Locate the cell with the specified text and output its (X, Y) center coordinate. 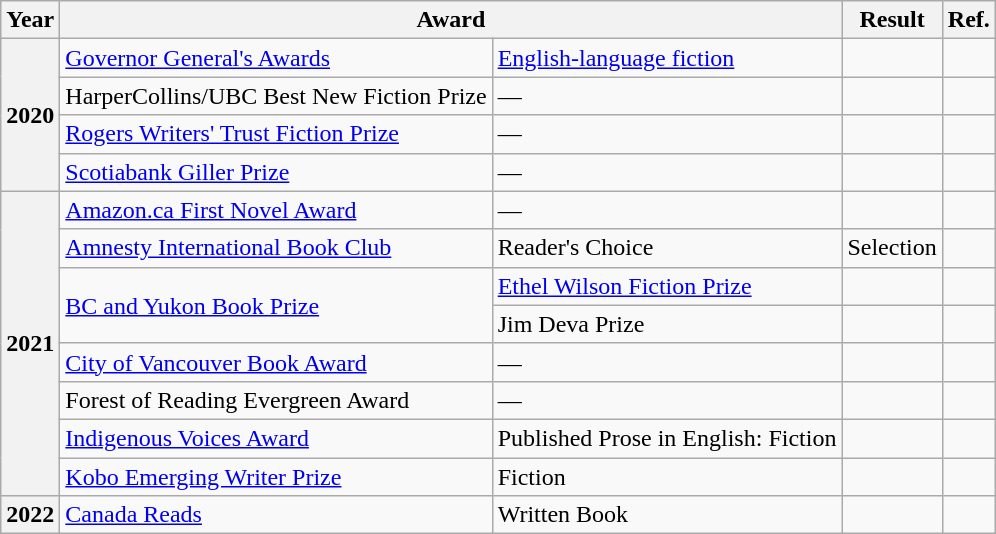
2021 (30, 343)
2020 (30, 115)
Award (451, 20)
Rogers Writers' Trust Fiction Prize (276, 134)
BC and Yukon Book Prize (276, 305)
Amazon.ca First Novel Award (276, 210)
Selection (892, 248)
Kobo Emerging Writer Prize (276, 477)
2022 (30, 515)
Result (892, 20)
Year (30, 20)
Ref. (968, 20)
HarperCollins/UBC Best New Fiction Prize (276, 96)
Ethel Wilson Fiction Prize (667, 286)
Jim Deva Prize (667, 324)
Indigenous Voices Award (276, 438)
Fiction (667, 477)
Written Book (667, 515)
City of Vancouver Book Award (276, 362)
Reader's Choice (667, 248)
Published Prose in English: Fiction (667, 438)
Forest of Reading Evergreen Award (276, 400)
Amnesty International Book Club (276, 248)
Governor General's Awards (276, 58)
Scotiabank Giller Prize (276, 172)
Canada Reads (276, 515)
English-language fiction (667, 58)
